Return [x, y] of the center of cell containing provided text 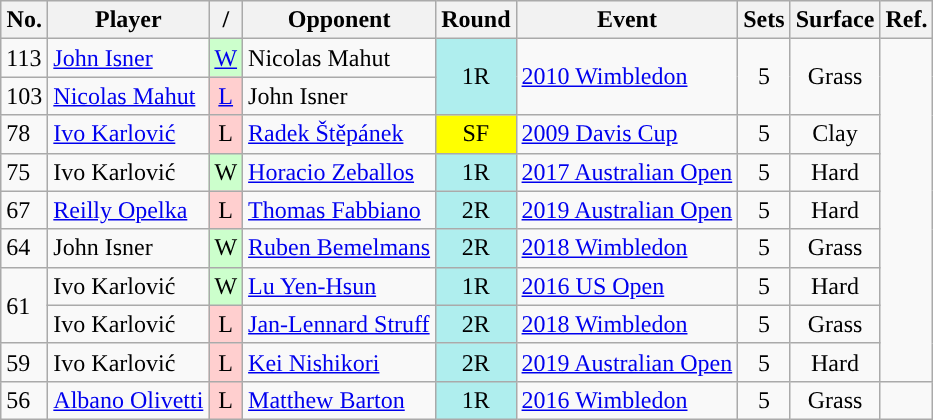
2009 Davis Cup [627, 134]
64 [24, 248]
Jan-Lennard Struff [340, 324]
Clay [835, 134]
SF [476, 134]
Radek Štěpánek [340, 134]
Matthew Barton [340, 400]
113 [24, 58]
Opponent [340, 20]
No. [24, 20]
Ruben Bemelmans [340, 248]
Albano Olivetti [128, 400]
Horacio Zeballos [340, 172]
59 [24, 362]
Kei Nishikori [340, 362]
78 [24, 134]
2017 Australian Open [627, 172]
61 [24, 305]
67 [24, 210]
Thomas Fabbiano [340, 210]
Ref. [906, 20]
Event [627, 20]
Player [128, 20]
Round [476, 20]
75 [24, 172]
/ [226, 20]
Lu Yen-Hsun [340, 286]
Reilly Opelka [128, 210]
2016 Wimbledon [627, 400]
2016 US Open [627, 286]
2010 Wimbledon [627, 77]
103 [24, 96]
Sets [764, 20]
Surface [835, 20]
56 [24, 400]
